Locate the cell with the specified text and output its (x, y) center coordinate. 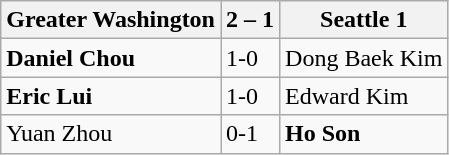
Daniel Chou (111, 58)
2 – 1 (250, 20)
Yuan Zhou (111, 134)
Greater Washington (111, 20)
Edward Kim (364, 96)
Seattle 1 (364, 20)
Ho Son (364, 134)
Eric Lui (111, 96)
0-1 (250, 134)
Dong Baek Kim (364, 58)
